From the cell containing the given text, extract its center point as (X, Y) coordinate. 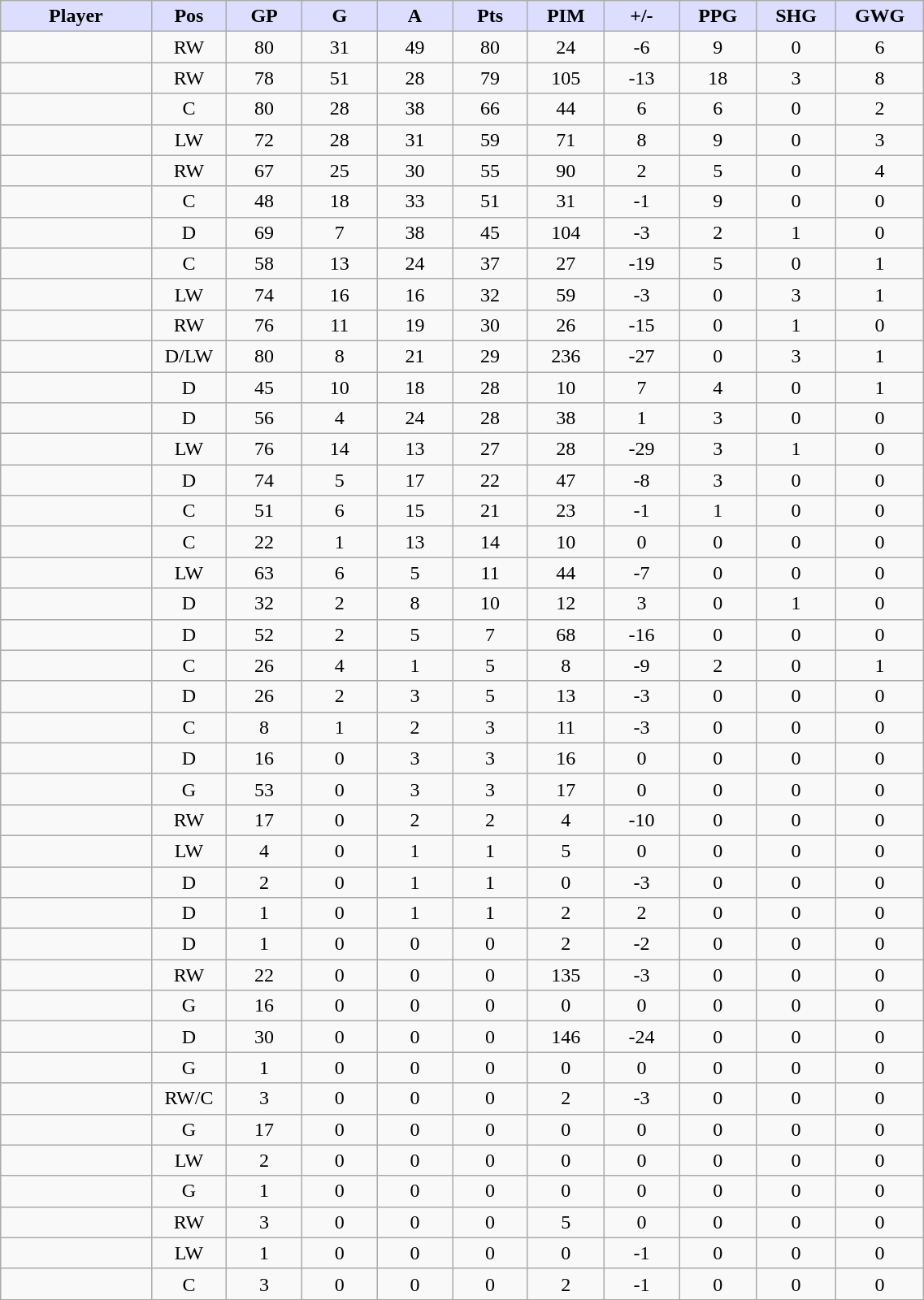
55 (491, 171)
69 (265, 232)
-2 (642, 944)
33 (414, 201)
48 (265, 201)
29 (491, 356)
GP (265, 16)
58 (265, 263)
-6 (642, 47)
A (414, 16)
12 (566, 604)
-9 (642, 665)
-8 (642, 480)
-13 (642, 78)
SHG (796, 16)
RW/C (189, 1098)
135 (566, 975)
Pts (491, 16)
-15 (642, 325)
78 (265, 78)
63 (265, 573)
-27 (642, 356)
Player (76, 16)
-10 (642, 820)
GWG (879, 16)
79 (491, 78)
D/LW (189, 356)
67 (265, 171)
68 (566, 635)
-7 (642, 573)
25 (340, 171)
Pos (189, 16)
PIM (566, 16)
66 (491, 109)
71 (566, 140)
104 (566, 232)
-24 (642, 1037)
72 (265, 140)
53 (265, 789)
146 (566, 1037)
236 (566, 356)
90 (566, 171)
19 (414, 325)
+/- (642, 16)
47 (566, 480)
56 (265, 418)
PPG (718, 16)
-29 (642, 449)
105 (566, 78)
49 (414, 47)
-16 (642, 635)
15 (414, 511)
-19 (642, 263)
37 (491, 263)
52 (265, 635)
23 (566, 511)
